Return [x, y] of the center of cell containing provided text 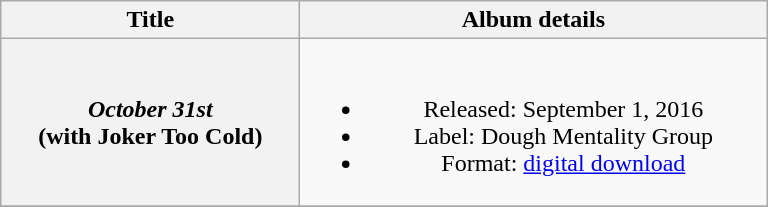
Album details [534, 20]
Released: September 1, 2016Label: Dough Mentality GroupFormat: digital download [534, 122]
Title [150, 20]
October 31st(with Joker Too Cold) [150, 122]
